Identify which cell holds the provided text, then report its (X, Y) central coordinate. 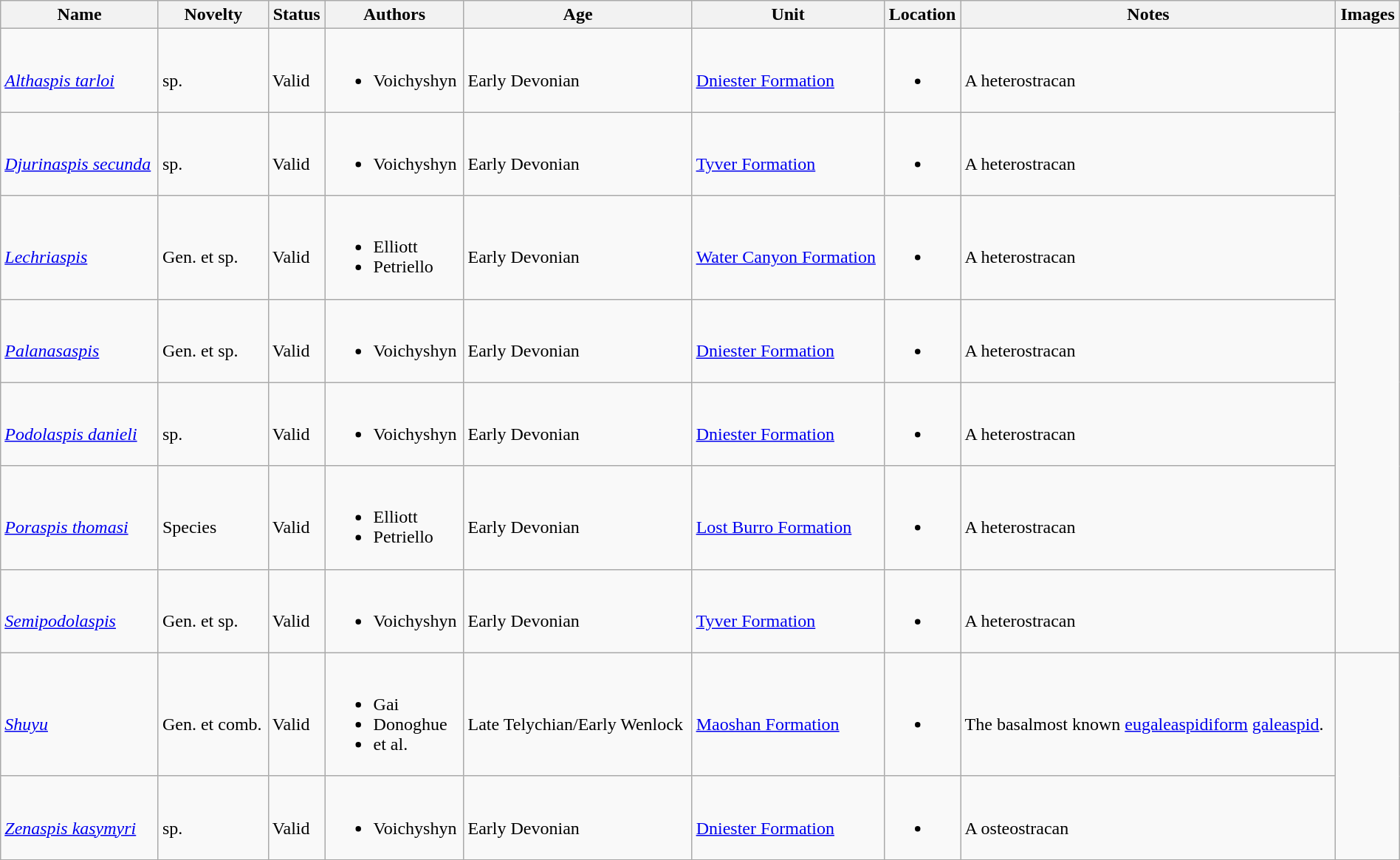
Maoshan Formation (788, 715)
GaiDonoghueet al. (394, 715)
Unit (788, 15)
Species (213, 517)
Notes (1148, 15)
Lost Burro Formation (788, 517)
Status (297, 15)
Lechriaspis (80, 247)
Gen. et comb. (213, 715)
Semipodolaspis (80, 611)
Zenaspis kasymyri (80, 818)
Age (577, 15)
Althaspis tarloi (80, 71)
Novelty (213, 15)
Poraspis thomasi (80, 517)
Images (1368, 15)
Djurinaspis secunda (80, 154)
Shuyu (80, 715)
Water Canyon Formation (788, 247)
Location (922, 15)
A osteostracan (1148, 818)
Name (80, 15)
Authors (394, 15)
Late Telychian/Early Wenlock (577, 715)
Podolaspis danieli (80, 424)
The basalmost known eugaleaspidiform galeaspid. (1148, 715)
Palanasaspis (80, 341)
